Scan for the cell matching the given text and deliver its (X, Y) coordinate at center. 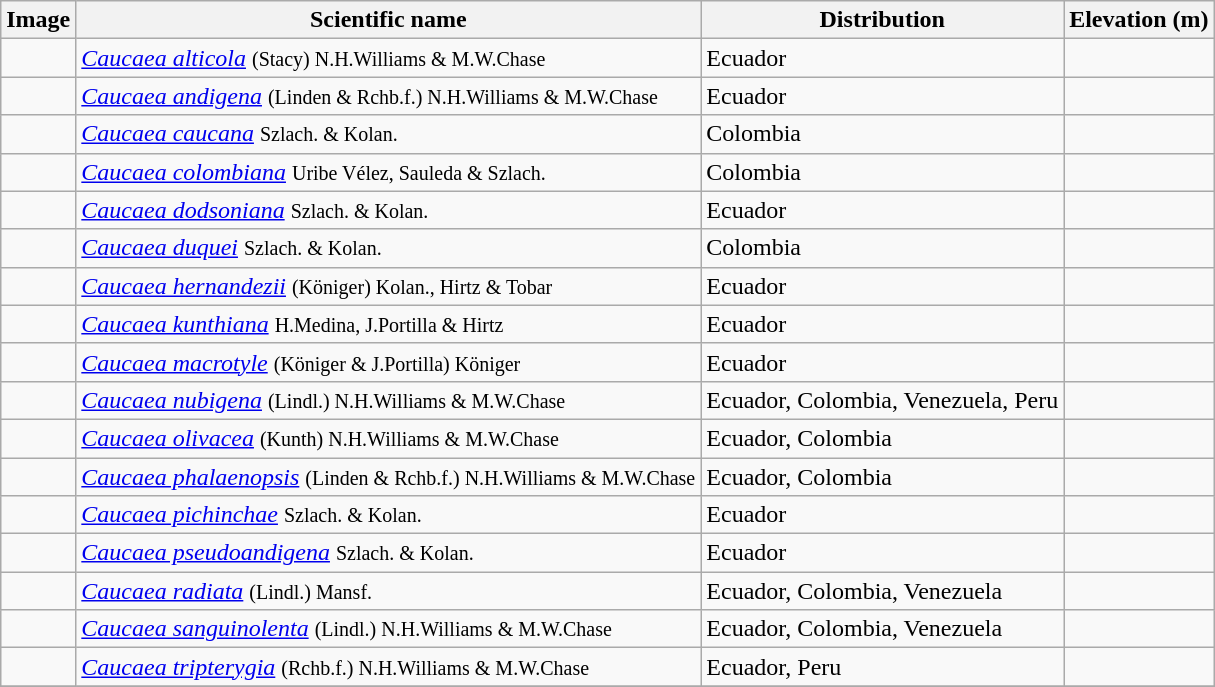
Distribution (882, 20)
Image (38, 20)
Scientific name (388, 20)
Caucaea radiata (Lindl.) Mansf. (388, 591)
Caucaea caucana Szlach. & Kolan. (388, 134)
Caucaea olivacea (Kunth) N.H.Williams & M.W.Chase (388, 438)
Caucaea tripterygia (Rchb.f.) N.H.Williams & M.W.Chase (388, 667)
Ecuador, Peru (882, 667)
Elevation (m) (1139, 20)
Caucaea dodsoniana Szlach. & Kolan. (388, 210)
Caucaea macrotyle (Königer & J.Portilla) Königer (388, 362)
Caucaea andigena (Linden & Rchb.f.) N.H.Williams & M.W.Chase (388, 96)
Caucaea hernandezii (Königer) Kolan., Hirtz & Tobar (388, 286)
Caucaea kunthiana H.Medina, J.Portilla & Hirtz (388, 324)
Caucaea pseudoandigena Szlach. & Kolan. (388, 553)
Caucaea sanguinolenta (Lindl.) N.H.Williams & M.W.Chase (388, 629)
Caucaea colombiana Uribe Vélez, Sauleda & Szlach. (388, 172)
Ecuador, Colombia, Venezuela, Peru (882, 400)
Caucaea nubigena (Lindl.) N.H.Williams & M.W.Chase (388, 400)
Caucaea phalaenopsis (Linden & Rchb.f.) N.H.Williams & M.W.Chase (388, 477)
Caucaea duquei Szlach. & Kolan. (388, 248)
Caucaea pichinchae Szlach. & Kolan. (388, 515)
Caucaea alticola (Stacy) N.H.Williams & M.W.Chase (388, 58)
